Detect which cell encompasses the target text, then output its [x, y] center coordinate. 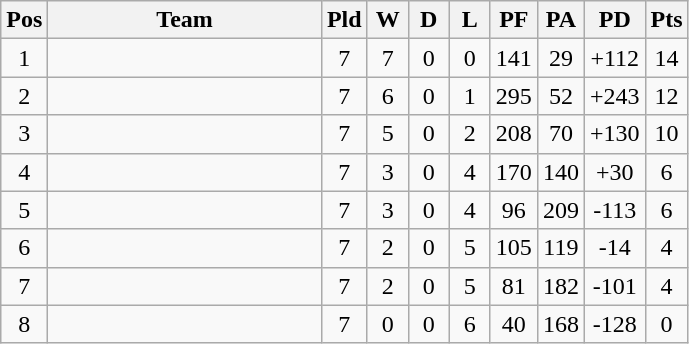
+112 [614, 58]
-113 [614, 210]
Team [185, 20]
12 [666, 96]
W [388, 20]
52 [560, 96]
140 [560, 172]
105 [514, 248]
81 [514, 286]
Pos [24, 20]
8 [24, 324]
10 [666, 134]
170 [514, 172]
119 [560, 248]
+243 [614, 96]
40 [514, 324]
182 [560, 286]
-14 [614, 248]
208 [514, 134]
295 [514, 96]
-101 [614, 286]
+130 [614, 134]
168 [560, 324]
96 [514, 210]
L [470, 20]
141 [514, 58]
Pts [666, 20]
209 [560, 210]
29 [560, 58]
-128 [614, 324]
PA [560, 20]
D [428, 20]
70 [560, 134]
+30 [614, 172]
PD [614, 20]
14 [666, 58]
Pld [344, 20]
PF [514, 20]
